Extract the [x, y] coordinate from the center of the cell holding the provided text.  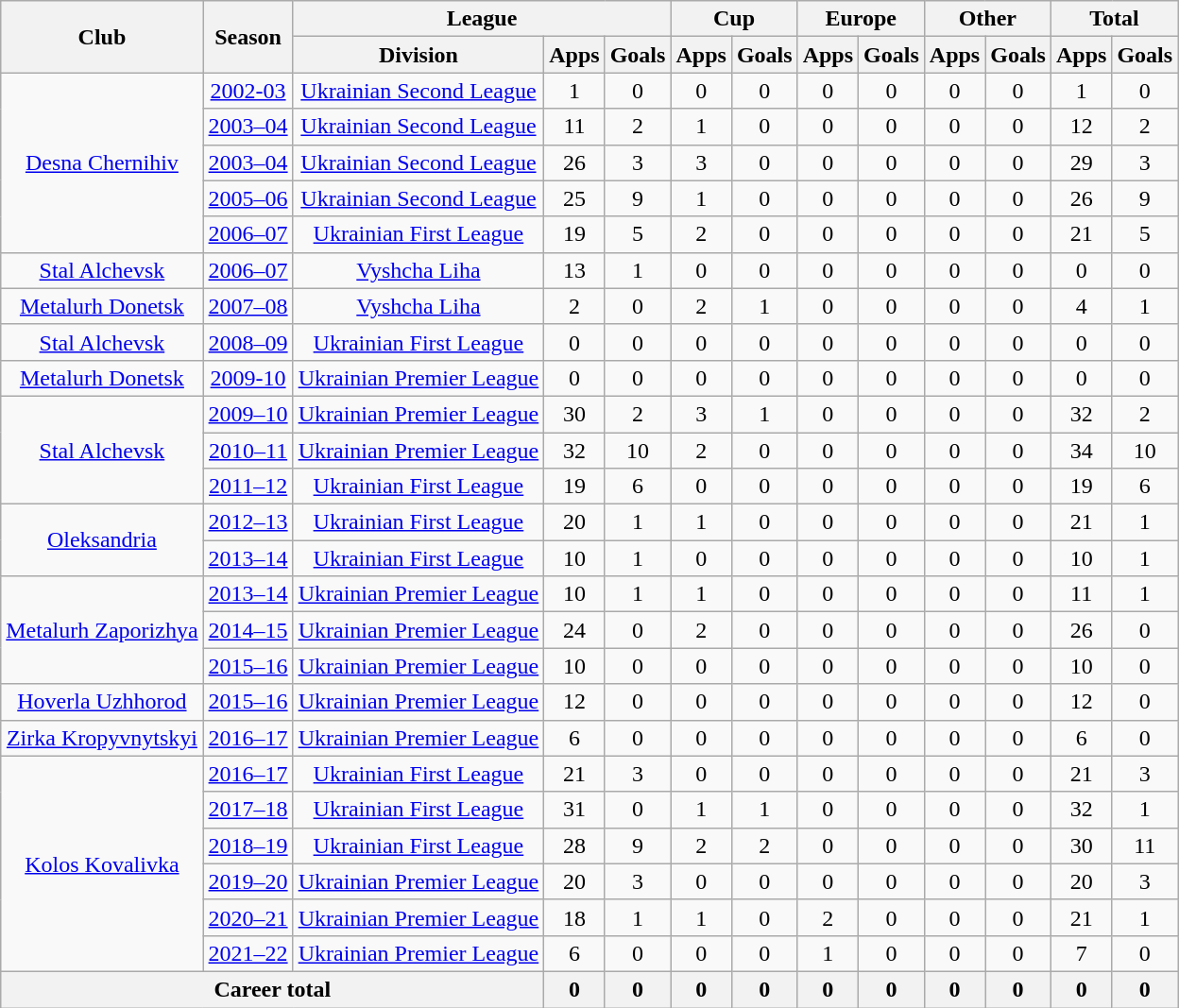
2005–06 [248, 198]
2017–18 [248, 810]
Zirka Kropyvnytskyi [102, 738]
Kolos Kovalivka [102, 863]
25 [574, 198]
4 [1081, 306]
Hoverla Uzhhorod [102, 702]
Other [987, 19]
29 [1081, 162]
2007–08 [248, 306]
2014–15 [248, 630]
2018–19 [248, 846]
Cup [734, 19]
Career total [272, 989]
31 [574, 810]
13 [574, 270]
2008–09 [248, 342]
2010–11 [248, 451]
2009–10 [248, 414]
2009-10 [248, 378]
18 [574, 917]
2012–13 [248, 522]
2019–20 [248, 881]
Desna Chernihiv [102, 162]
Total [1114, 19]
2002-03 [248, 91]
Metalurh Zaporizhya [102, 630]
Oleksandria [102, 540]
Division [419, 55]
League [482, 19]
Season [248, 37]
Club [102, 37]
24 [574, 630]
Europe [861, 19]
34 [1081, 451]
28 [574, 846]
2021–22 [248, 953]
7 [1081, 953]
2011–12 [248, 487]
2020–21 [248, 917]
